Detect which cell encompasses the target text, then output its [X, Y] center coordinate. 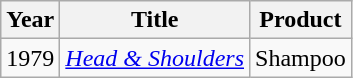
Head & Shoulders [155, 58]
Product [301, 20]
Year [30, 20]
1979 [30, 58]
Shampoo [301, 58]
Title [155, 20]
